Search for the cell housing the specified text and yield its [X, Y] center coordinate. 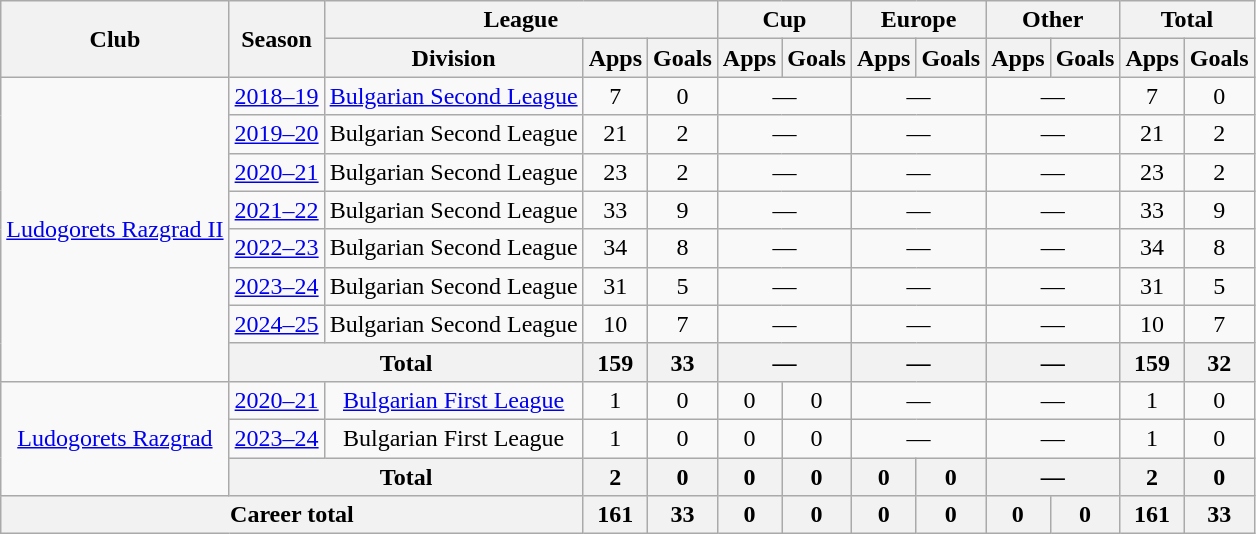
2024–25 [276, 324]
32 [1219, 362]
Europe [918, 20]
2021–22 [276, 210]
Ludogorets Razgrad II [115, 229]
2022–23 [276, 248]
Club [115, 39]
Ludogorets Razgrad [115, 438]
Division [454, 58]
Other [1053, 20]
2018–19 [276, 96]
Season [276, 39]
League [520, 20]
2019–20 [276, 134]
Career total [292, 515]
Cup [784, 20]
